Detect which cell encompasses the target text, then output its [X, Y] center coordinate. 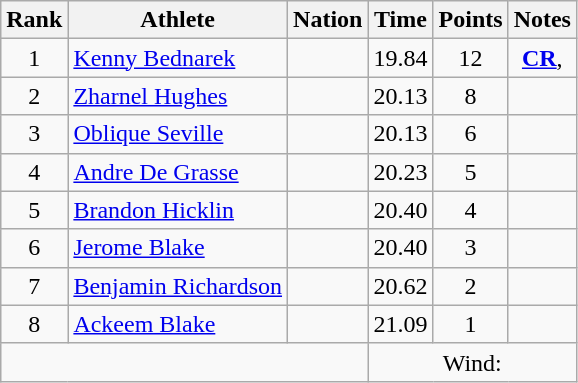
Brandon Hicklin [178, 210]
Notes [542, 20]
Zharnel Hughes [178, 96]
Oblique Seville [178, 134]
Points [470, 20]
Athlete [178, 20]
Benjamin Richardson [178, 286]
21.09 [400, 324]
Rank [34, 20]
20.23 [400, 172]
7 [34, 286]
Nation [328, 20]
Time [400, 20]
Ackeem Blake [178, 324]
19.84 [400, 58]
Andre De Grasse [178, 172]
CR, [542, 58]
Kenny Bednarek [178, 58]
Wind: [472, 362]
Jerome Blake [178, 248]
20.62 [400, 286]
12 [470, 58]
